From the cell containing the given text, extract its center point as (x, y) coordinate. 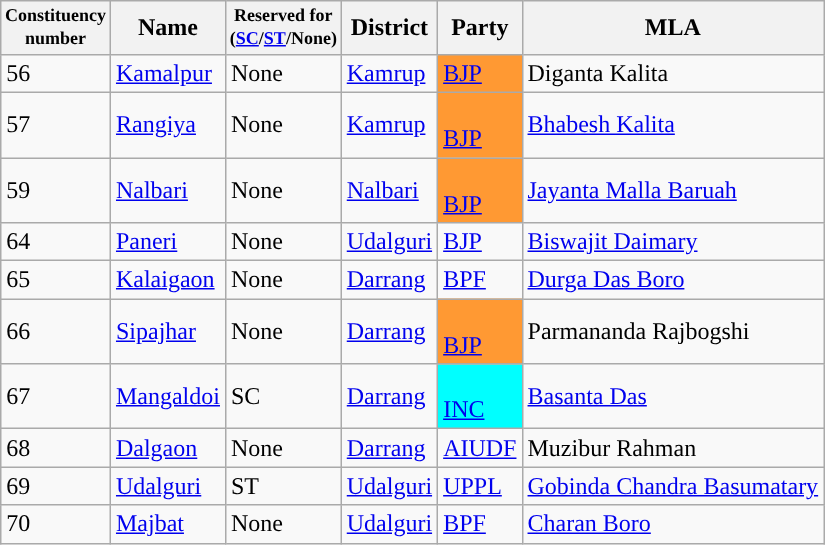
64 (56, 242)
Mangaldoi (168, 396)
70 (56, 524)
Constituencynumber (56, 28)
Name (168, 28)
59 (56, 190)
Jayanta Malla Baruah (673, 190)
66 (56, 332)
Kalaigaon (168, 280)
SC (283, 396)
65 (56, 280)
Reserved for(SC/ST/None) (283, 28)
Charan Boro (673, 524)
56 (56, 73)
Dalgaon (168, 448)
Majbat (168, 524)
Muzibur Rahman (673, 448)
Bhabesh Kalita (673, 124)
Biswajit Daimary (673, 242)
Durga Das Boro (673, 280)
Gobinda Chandra Basumatary (673, 486)
Sipajhar (168, 332)
Paneri (168, 242)
Rangiya (168, 124)
MLA (673, 28)
AIUDF (480, 448)
ST (283, 486)
Diganta Kalita (673, 73)
Kamalpur (168, 73)
Party (480, 28)
INC (480, 396)
57 (56, 124)
Basanta Das (673, 396)
69 (56, 486)
68 (56, 448)
67 (56, 396)
District (389, 28)
UPPL (480, 486)
Parmananda Rajbogshi (673, 332)
